Extract the [X, Y] coordinate from the center of the cell holding the provided text.  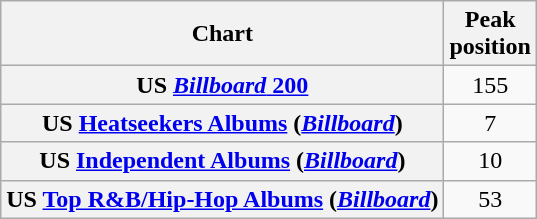
US Independent Albums (Billboard) [222, 161]
155 [490, 85]
Chart [222, 34]
10 [490, 161]
7 [490, 123]
Peakposition [490, 34]
US Heatseekers Albums (Billboard) [222, 123]
53 [490, 199]
US Billboard 200 [222, 85]
US Top R&B/Hip-Hop Albums (Billboard) [222, 199]
